Pinpoint the cell where the given text exists, returning its [X, Y] midpoint coordinate. 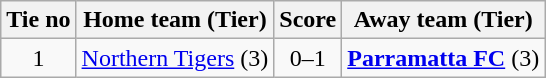
1 [38, 58]
Northern Tigers (3) [175, 58]
Away team (Tier) [444, 20]
0–1 [308, 58]
Tie no [38, 20]
Score [308, 20]
Parramatta FC (3) [444, 58]
Home team (Tier) [175, 20]
